Determine the [X, Y] coordinate at the center of the cell enclosing the given text.  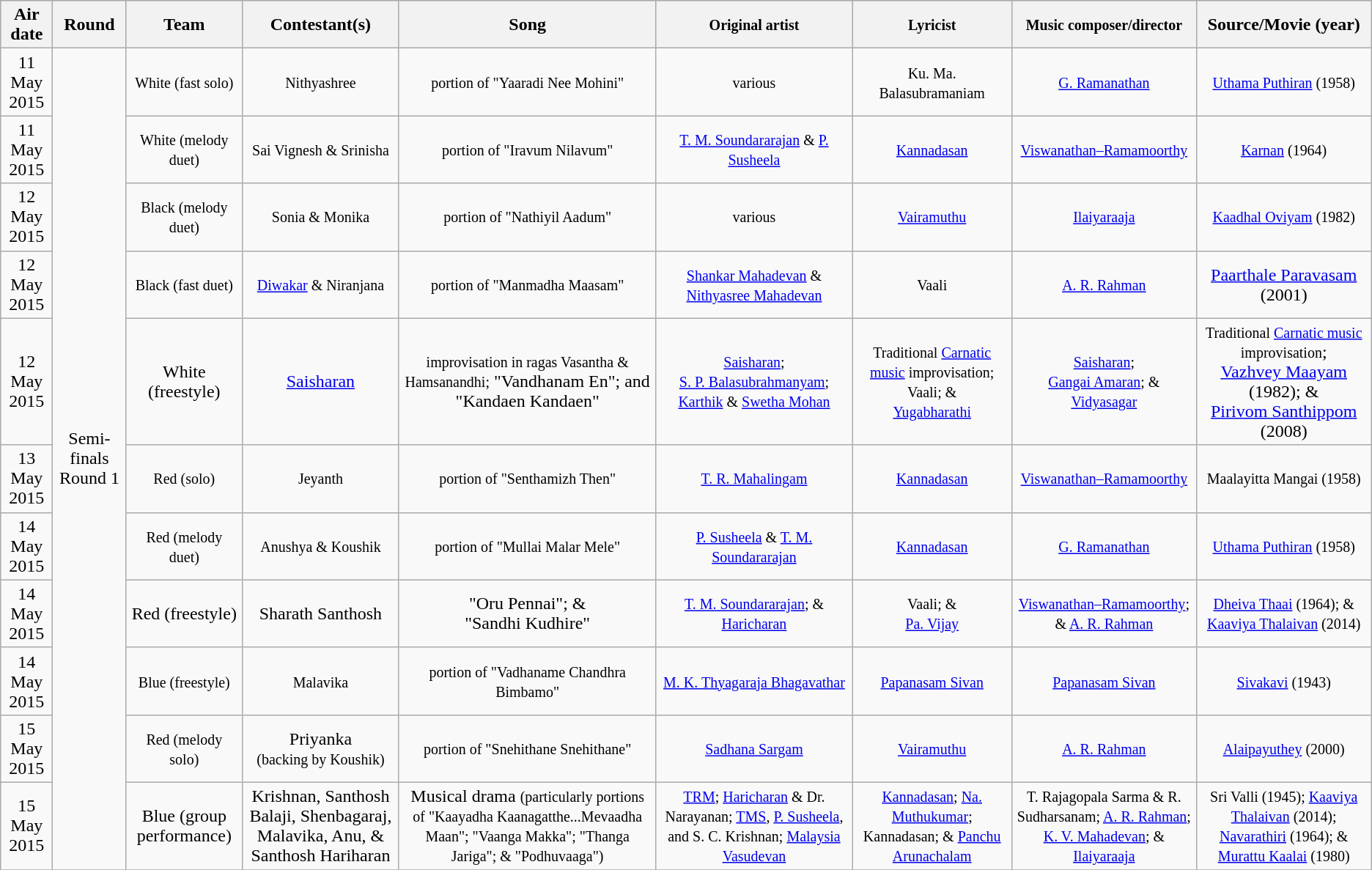
Paarthale Paravasam(2001) [1284, 284]
T. M. Soundararajan & P. Susheela [754, 150]
portion of "Mullai Malar Mele" [528, 546]
improvisation in ragas Vasantha & Hamsanandhi; "Vandhanam En"; and"Kandaen Kandaen" [528, 381]
White (freestyle) [185, 381]
Blue (group performance) [185, 825]
Saisharan [321, 381]
Sri Valli (1945); Kaaviya Thalaivan (2014); Navarathiri (1964); & Murattu Kaalai (1980) [1284, 825]
Alaipayuthey (2000) [1284, 748]
Blue (freestyle) [185, 681]
Red (melody duet) [185, 546]
Air date [26, 25]
portion of "Iravum Nilavum" [528, 150]
Shankar Mahadevan & Nithyasree Mahadevan [754, 284]
Music composer/director [1104, 25]
Sivakavi (1943) [1284, 681]
T. R. Mahalingam [754, 479]
Diwakar & Niranjana [321, 284]
Red (melody solo) [185, 748]
White (melody duet) [185, 150]
TRM; Haricharan & Dr. Narayanan; TMS, P. Susheela, and S. C. Krishnan; Malaysia Vasudevan [754, 825]
Kaadhal Oviyam (1982) [1284, 217]
Saisharan;S. P. Balasubrahmanyam;Karthik & Swetha Mohan [754, 381]
Song [528, 25]
T. Rajagopala Sarma & R. Sudharsanam; A. R. Rahman; K. V. Mahadevan; & Ilaiyaraaja [1104, 825]
Kannadasan; Na. Muthukumar; Kannadasan; & Panchu Arunachalam [932, 825]
Nithyashree [321, 82]
Dheiva Thaai (1964); & Kaaviya Thalaivan (2014) [1284, 613]
P. Susheela & T. M. Soundararajan [754, 546]
M. K. Thyagaraja Bhagavathar [754, 681]
portion of "Vadhaname Chandhra Bimbamo" [528, 681]
Jeyanth [321, 479]
Original artist [754, 25]
Red (solo) [185, 479]
Vaali [932, 284]
portion of "Senthamizh Then" [528, 479]
Ilaiyaraaja [1104, 217]
Team [185, 25]
13 May 2015 [26, 479]
Source/Movie (year) [1284, 25]
Sai Vignesh & Srinisha [321, 150]
Ku. Ma. Balasubramaniam [932, 82]
Krishnan, Santhosh Balaji, Shenbagaraj, Malavika, Anu, &Santhosh Hariharan [321, 825]
Sonia & Monika [321, 217]
Black (fast duet) [185, 284]
"Oru Pennai"; &"Sandhi Kudhire" [528, 613]
Black (melody duet) [185, 217]
Round [89, 25]
Traditional Carnatic music improvisation;Vaali; &Yugabharathi [932, 381]
portion of "Snehithane Snehithane" [528, 748]
Priyanka(backing by Koushik) [321, 748]
Anushya & Koushik [321, 546]
Red (freestyle) [185, 613]
White (fast solo) [185, 82]
Traditional Carnatic music improvisation;Vazhvey Maayam (1982); &Pirivom Santhippom (2008) [1284, 381]
Sadhana Sargam [754, 748]
Musical drama (particularly portions of "Kaayadha Kaanagatthe...Mevaadha Maan"; "Vaanga Makka"; "Thanga Jariga"; & "Podhuvaaga") [528, 825]
Semi-finals Round 1 [89, 459]
Contestant(s) [321, 25]
portion of "Yaaradi Nee Mohini" [528, 82]
Saisharan;Gangai Amaran; &Vidyasagar [1104, 381]
T. M. Soundararajan; & Haricharan [754, 613]
Maalayitta Mangai (1958) [1284, 479]
Viswanathan–Ramamoorthy; & A. R. Rahman [1104, 613]
Vaali; &Pa. Vijay [932, 613]
Karnan (1964) [1284, 150]
Sharath Santhosh [321, 613]
portion of "Nathiyil Aadum" [528, 217]
portion of "Manmadha Maasam" [528, 284]
Lyricist [932, 25]
Malavika [321, 681]
